Search for the cell housing the specified text and yield its [X, Y] center coordinate. 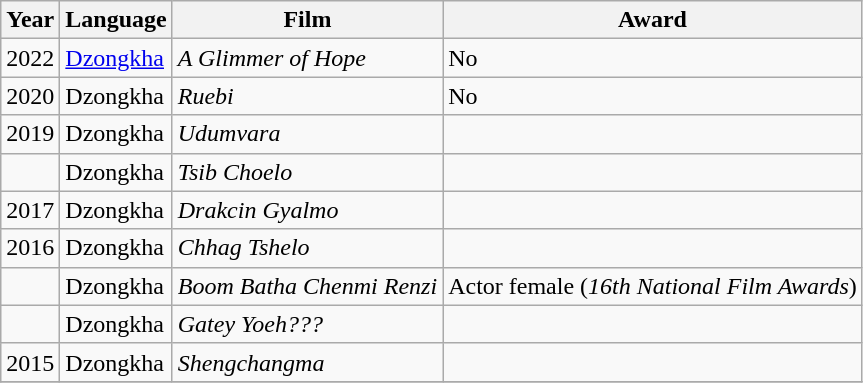
Ruebi [307, 96]
2016 [30, 248]
Shengchangma [307, 362]
2020 [30, 96]
A Glimmer of Hope [307, 58]
Boom Batha Chenmi Renzi [307, 286]
2019 [30, 134]
2015 [30, 362]
Year [30, 20]
Language [116, 20]
2017 [30, 210]
Chhag Tshelo [307, 248]
Udumvara [307, 134]
Gatey Yoeh??? [307, 324]
Tsib Choelo [307, 172]
2022 [30, 58]
Drakcin Gyalmo [307, 210]
Actor female (16th National Film Awards) [653, 286]
Award [653, 20]
Film [307, 20]
